Return [x, y] of the center of cell containing provided text 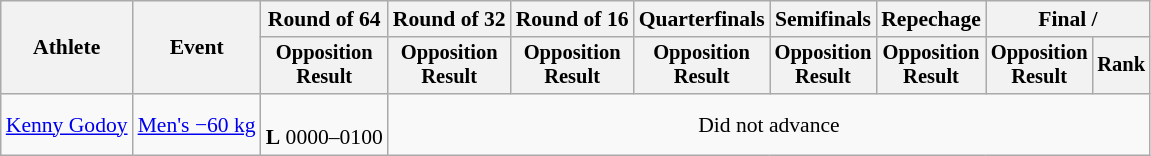
Quarterfinals [702, 19]
Round of 64 [324, 19]
Semifinals [824, 19]
Athlete [67, 48]
Round of 32 [450, 19]
Round of 16 [572, 19]
L 0000–0100 [324, 124]
Final / [1068, 19]
Kenny Godoy [67, 124]
Repechage [931, 19]
Did not advance [769, 124]
Men's −60 kg [197, 124]
Event [197, 48]
Rank [1121, 66]
